Detect which cell encompasses the target text, then output its [x, y] center coordinate. 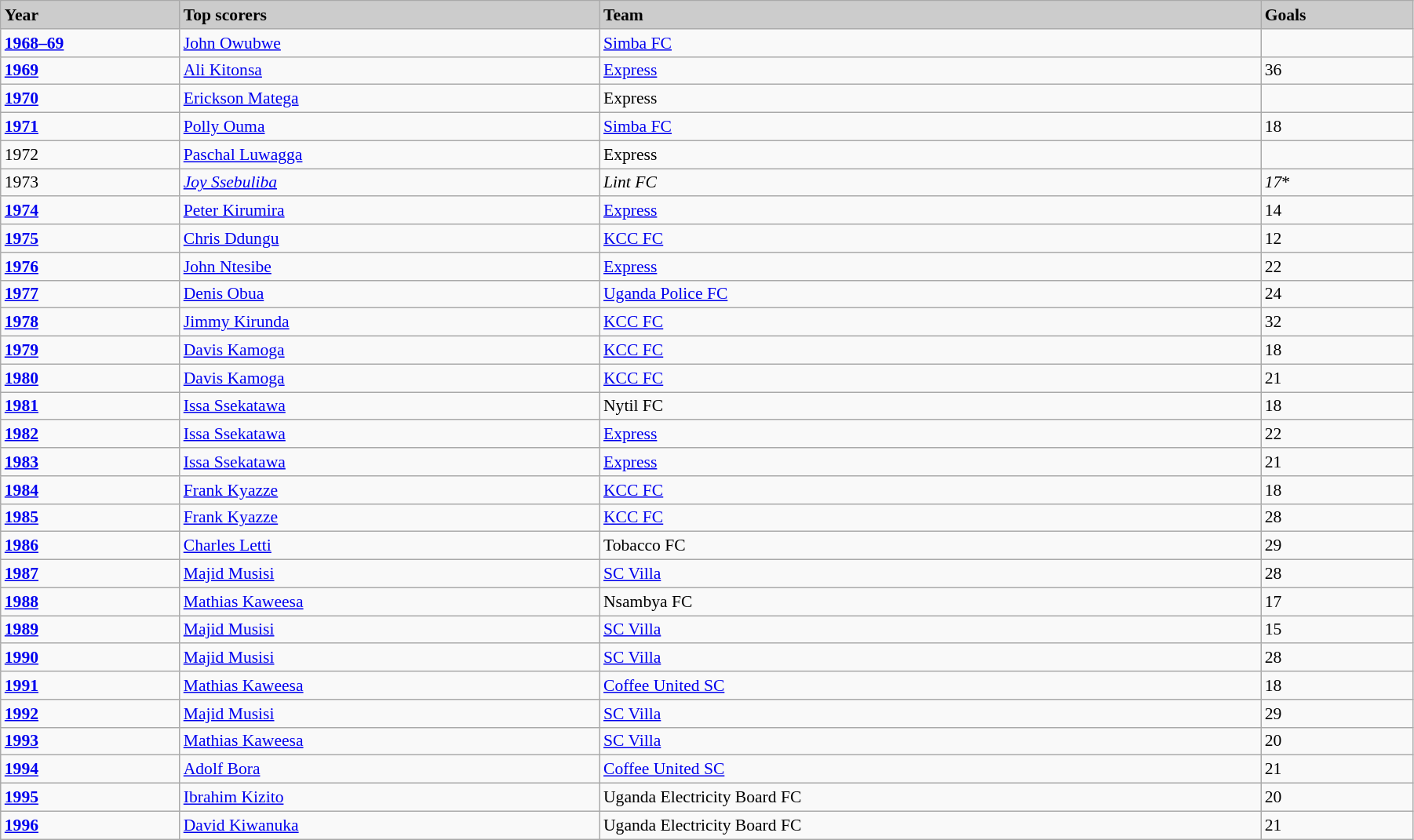
1980 [90, 378]
Ali Kitonsa [389, 71]
Year [90, 15]
1973 [90, 183]
1976 [90, 267]
12 [1337, 238]
1981 [90, 406]
John Ntesibe [389, 267]
Paschal Luwagga [389, 155]
John Owubwe [389, 43]
1991 [90, 685]
Denis Obua [389, 294]
1982 [90, 435]
1995 [90, 798]
Charles Letti [389, 546]
1972 [90, 155]
1992 [90, 714]
24 [1337, 294]
Chris Ddungu [389, 238]
Adolf Bora [389, 769]
1970 [90, 99]
1994 [90, 769]
1984 [90, 490]
Nsambya FC [931, 602]
17* [1337, 183]
Joy Ssebuliba [389, 183]
Tobacco FC [931, 546]
David Kiwanuka [389, 825]
1989 [90, 630]
Uganda Police FC [931, 294]
1983 [90, 462]
1977 [90, 294]
1985 [90, 518]
1987 [90, 574]
1974 [90, 211]
1979 [90, 351]
1996 [90, 825]
1988 [90, 602]
Jimmy Kirunda [389, 322]
Team [931, 15]
Erickson Matega [389, 99]
Lint FC [931, 183]
36 [1337, 71]
1990 [90, 658]
Goals [1337, 15]
1986 [90, 546]
1968–69 [90, 43]
Peter Kirumira [389, 211]
1978 [90, 322]
32 [1337, 322]
1969 [90, 71]
Nytil FC [931, 406]
15 [1337, 630]
1975 [90, 238]
Top scorers [389, 15]
1993 [90, 741]
Ibrahim Kizito [389, 798]
Polly Ouma [389, 127]
17 [1337, 602]
14 [1337, 211]
1971 [90, 127]
